Output the (x, y) coordinate of the center of the cell containing the given text.  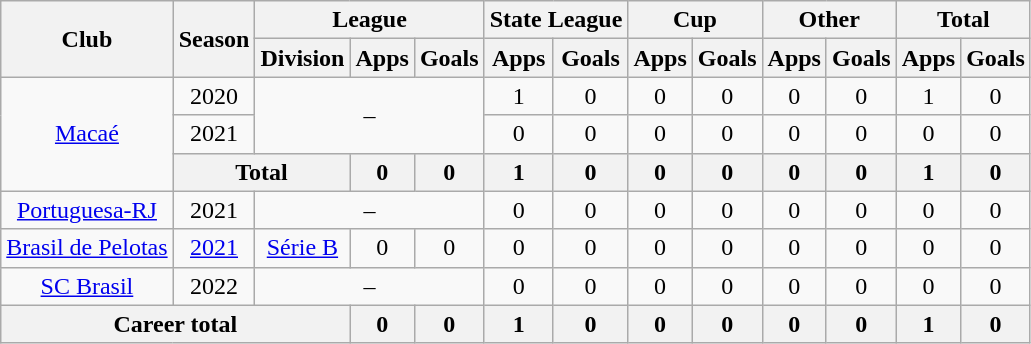
Cup (695, 20)
2022 (214, 286)
State League (556, 20)
Season (214, 39)
Career total (176, 324)
League (370, 20)
2020 (214, 96)
Club (87, 39)
Macaé (87, 134)
Other (829, 20)
Brasil de Pelotas (87, 248)
SC Brasil (87, 286)
Division (302, 58)
Série B (302, 248)
Portuguesa-RJ (87, 210)
